Find where the given text appears and provide that cell's center as (X, Y) coordinate. 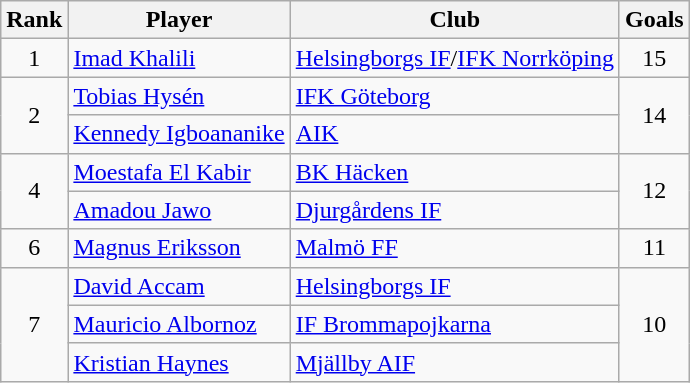
Mjällby AIF (454, 362)
Magnus Eriksson (179, 248)
Helsingborgs IF/IFK Norrköping (454, 58)
14 (654, 115)
Helsingborgs IF (454, 286)
Malmö FF (454, 248)
Djurgårdens IF (454, 210)
Goals (654, 20)
10 (654, 324)
IF Brommapojkarna (454, 324)
11 (654, 248)
Imad Khalili (179, 58)
Mauricio Albornoz (179, 324)
12 (654, 191)
Player (179, 20)
Amadou Jawo (179, 210)
Kennedy Igboananike (179, 134)
IFK Göteborg (454, 96)
15 (654, 58)
4 (34, 191)
Tobias Hysén (179, 96)
Rank (34, 20)
Kristian Haynes (179, 362)
Club (454, 20)
2 (34, 115)
1 (34, 58)
7 (34, 324)
David Accam (179, 286)
BK Häcken (454, 172)
AIK (454, 134)
Moestafa El Kabir (179, 172)
6 (34, 248)
